From the cell containing the given text, extract its center point as (X, Y) coordinate. 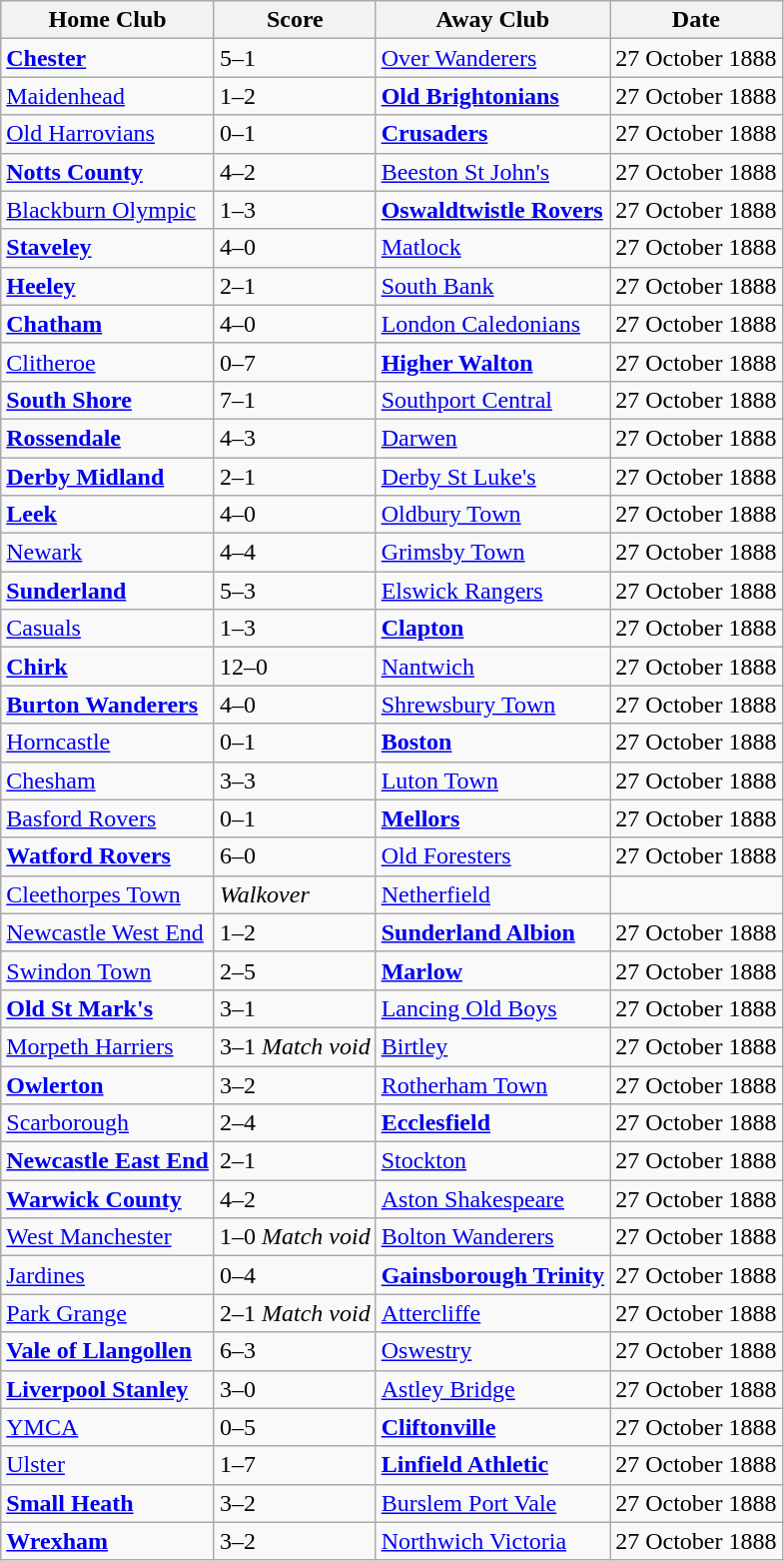
7–1 (295, 400)
Astley Bridge (492, 1389)
Newark (108, 553)
12–0 (295, 667)
3–1 (295, 1008)
Watford Rovers (108, 856)
Horncastle (108, 743)
3–1 Match void (295, 1046)
Nantwich (492, 667)
0–7 (295, 362)
Marlow (492, 970)
1–0 Match void (295, 1237)
Rossendale (108, 438)
YMCA (108, 1427)
Stockton (492, 1161)
Jardines (108, 1275)
Away Club (492, 20)
Matlock (492, 248)
Elswick Rangers (492, 591)
Oldbury Town (492, 515)
Ecclesfield (492, 1123)
South Shore (108, 400)
6–0 (295, 856)
Ulster (108, 1465)
4–4 (295, 553)
Liverpool Stanley (108, 1389)
Derby St Luke's (492, 477)
Oswestry (492, 1351)
Aston Shakespeare (492, 1199)
Burslem Port Vale (492, 1503)
Netherfield (492, 894)
Chirk (108, 667)
Basford Rovers (108, 818)
Casuals (108, 629)
6–3 (295, 1351)
Home Club (108, 20)
Leek (108, 515)
Walkover (295, 894)
Scarborough (108, 1123)
Old Harrovians (108, 134)
Rotherham Town (492, 1084)
0–4 (295, 1275)
Derby Midland (108, 477)
3–3 (295, 780)
Heeley (108, 286)
South Bank (492, 286)
Burton Wanderers (108, 705)
Sunderland (108, 591)
2–4 (295, 1123)
Bolton Wanderers (492, 1237)
Small Heath (108, 1503)
Newcastle West End (108, 932)
Score (295, 20)
Chesham (108, 780)
Over Wanderers (492, 58)
Date (696, 20)
Old Brightonians (492, 96)
Vale of Llangollen (108, 1351)
Mellors (492, 818)
Chatham (108, 324)
Staveley (108, 248)
Beeston St John's (492, 172)
Lancing Old Boys (492, 1008)
Swindon Town (108, 970)
Linfield Athletic (492, 1465)
2–5 (295, 970)
Clitheroe (108, 362)
Cleethorpes Town (108, 894)
Sunderland Albion (492, 932)
4–3 (295, 438)
2–1 Match void (295, 1313)
Newcastle East End (108, 1161)
Attercliffe (492, 1313)
1–7 (295, 1465)
Crusaders (492, 134)
Maidenhead (108, 96)
Blackburn Olympic (108, 210)
Park Grange (108, 1313)
Luton Town (492, 780)
Warwick County (108, 1199)
Clapton (492, 629)
Grimsby Town (492, 553)
Oswaldtwistle Rovers (492, 210)
5–3 (295, 591)
West Manchester (108, 1237)
Old Foresters (492, 856)
Darwen (492, 438)
London Caledonians (492, 324)
Birtley (492, 1046)
Morpeth Harriers (108, 1046)
Gainsborough Trinity (492, 1275)
Chester (108, 58)
Boston (492, 743)
Cliftonville (492, 1427)
5–1 (295, 58)
3–0 (295, 1389)
Notts County (108, 172)
Wrexham (108, 1541)
Shrewsbury Town (492, 705)
Southport Central (492, 400)
0–5 (295, 1427)
Old St Mark's (108, 1008)
Higher Walton (492, 362)
Owlerton (108, 1084)
Northwich Victoria (492, 1541)
